Find where the given text appears and provide that cell's center as (X, Y) coordinate. 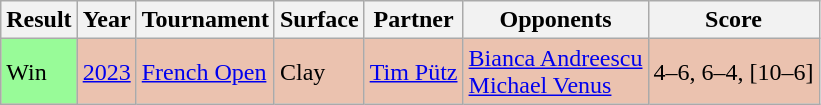
French Open (205, 72)
Result (39, 20)
4–6, 6–4, [10–6] (734, 72)
Opponents (556, 20)
Tim Pütz (414, 72)
Score (734, 20)
Partner (414, 20)
Tournament (205, 20)
Bianca Andreescu Michael Venus (556, 72)
Year (106, 20)
Win (39, 72)
Clay (319, 72)
Surface (319, 20)
2023 (106, 72)
